Identify which cell holds the provided text, then report its [X, Y] central coordinate. 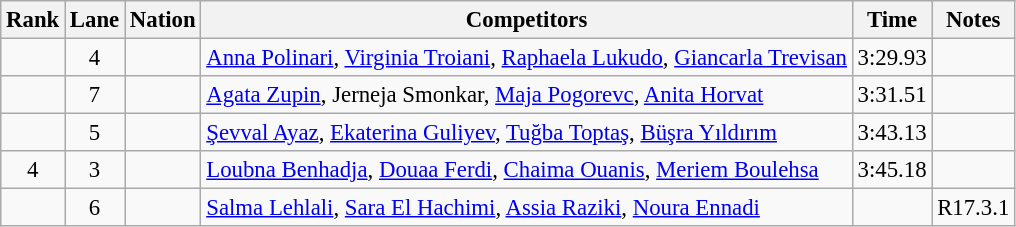
Agata Zupin, Jerneja Smonkar, Maja Pogorevc, Anita Horvat [526, 95]
Notes [974, 20]
5 [95, 133]
Şevval Ayaz, Ekaterina Guliyev, Tuğba Toptaş, Büşra Yıldırım [526, 133]
Competitors [526, 20]
3:29.93 [892, 58]
Salma Lehlali, Sara El Hachimi, Assia Raziki, Noura Ennadi [526, 208]
7 [95, 95]
Loubna Benhadja, Douaa Ferdi, Chaima Ouanis, Meriem Boulehsa [526, 170]
6 [95, 208]
3:45.18 [892, 170]
Rank [33, 20]
3:43.13 [892, 133]
Time [892, 20]
Anna Polinari, Virginia Troiani, Raphaela Lukudo, Giancarla Trevisan [526, 58]
R17.3.1 [974, 208]
Lane [95, 20]
3 [95, 170]
3:31.51 [892, 95]
Nation [163, 20]
